Pinpoint the cell where the given text exists, returning its [X, Y] midpoint coordinate. 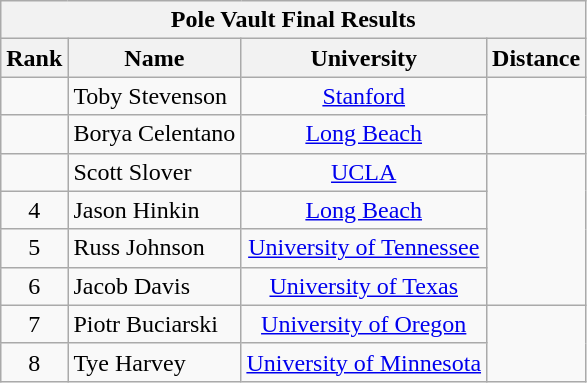
Toby Stevenson [154, 96]
Russ Johnson [154, 248]
Name [154, 58]
Borya Celentano [154, 134]
4 [34, 210]
Distance [536, 58]
7 [34, 324]
8 [34, 362]
University of Minnesota [364, 362]
Jason Hinkin [154, 210]
University of Oregon [364, 324]
Pole Vault Final Results [294, 20]
Rank [34, 58]
University of Texas [364, 286]
University of Tennessee [364, 248]
Scott Slover [154, 172]
UCLA [364, 172]
Piotr Buciarski [154, 324]
Jacob Davis [154, 286]
University [364, 58]
5 [34, 248]
Stanford [364, 96]
6 [34, 286]
Tye Harvey [154, 362]
